Determine the [x, y] coordinate at the center of the cell enclosing the given text.  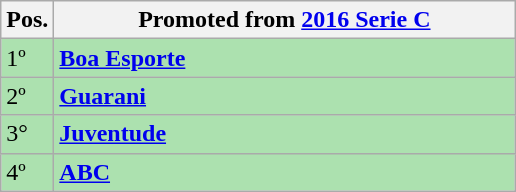
Juventude [284, 134]
3° [28, 134]
Pos. [28, 20]
Promoted from 2016 Serie C [284, 20]
2º [28, 96]
Boa Esporte [284, 58]
1º [28, 58]
Guarani [284, 96]
ABC [284, 172]
4º [28, 172]
